Identify which cell holds the provided text, then report its [X, Y] central coordinate. 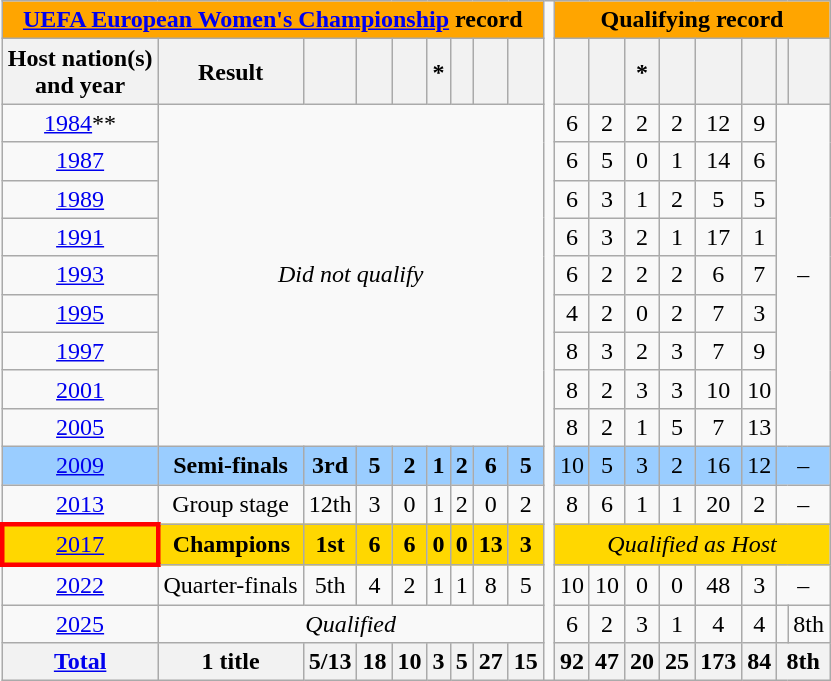
Qualifying record [692, 20]
18 [374, 662]
1991 [80, 237]
Host nation(s)and year [80, 72]
48 [718, 585]
92 [572, 662]
25 [678, 662]
1987 [80, 161]
5/13 [330, 662]
Qualified as Host [692, 544]
2013 [80, 504]
1997 [80, 351]
1993 [80, 275]
Qualified [350, 624]
16 [718, 465]
1989 [80, 199]
3rd [330, 465]
47 [606, 662]
17 [718, 237]
14 [718, 161]
2005 [80, 427]
UEFA European Women's Championship record [272, 20]
Quarter-finals [230, 585]
2017 [80, 544]
Champions [230, 544]
84 [760, 662]
Result [230, 72]
173 [718, 662]
Total [80, 662]
27 [490, 662]
1 title [230, 662]
2022 [80, 585]
Semi-finals [230, 465]
2025 [80, 624]
Did not qualify [350, 276]
2001 [80, 389]
2009 [80, 465]
1995 [80, 313]
5th [330, 585]
Group stage [230, 504]
1st [330, 544]
1984** [80, 123]
12th [330, 504]
15 [526, 662]
